Output the [X, Y] coordinate of the center of the cell containing the given text.  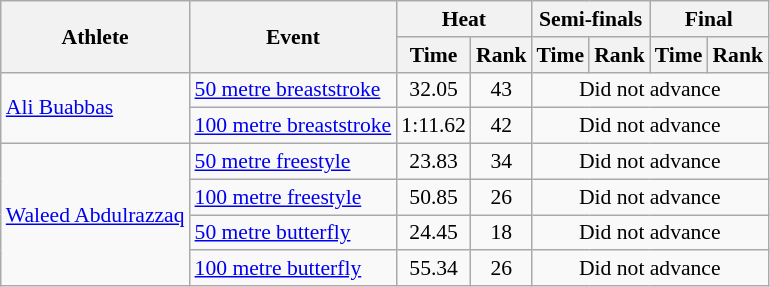
23.83 [434, 162]
24.45 [434, 233]
50.85 [434, 197]
Semi-finals [591, 19]
1:11.62 [434, 126]
42 [502, 126]
34 [502, 162]
18 [502, 233]
50 metre freestyle [294, 162]
32.05 [434, 90]
Heat [464, 19]
43 [502, 90]
Event [294, 36]
Final [709, 19]
Ali Buabbas [96, 108]
50 metre breaststroke [294, 90]
100 metre freestyle [294, 197]
Waleed Abdulrazzaq [96, 215]
55.34 [434, 269]
50 metre butterfly [294, 233]
100 metre breaststroke [294, 126]
100 metre butterfly [294, 269]
Athlete [96, 36]
